Return the (X, Y) coordinate for the center point of the cell that contains the specified text.  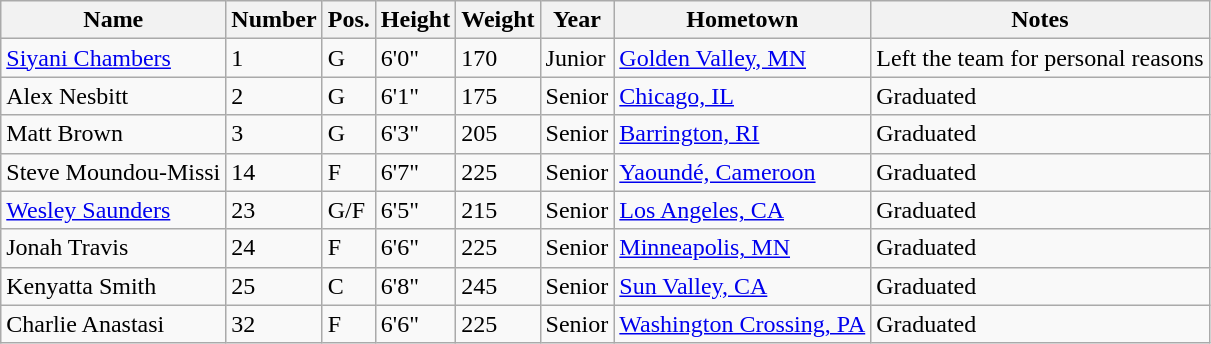
6'5" (415, 210)
Charlie Anastasi (114, 324)
Matt Brown (114, 134)
205 (498, 134)
215 (498, 210)
Pos. (348, 20)
175 (498, 96)
14 (274, 172)
6'8" (415, 286)
Chicago, IL (742, 96)
Number (274, 20)
Notes (1040, 20)
Junior (577, 58)
2 (274, 96)
Year (577, 20)
Washington Crossing, PA (742, 324)
Hometown (742, 20)
24 (274, 248)
Minneapolis, MN (742, 248)
3 (274, 134)
Alex Nesbitt (114, 96)
Sun Valley, CA (742, 286)
Barrington, RI (742, 134)
245 (498, 286)
6'7" (415, 172)
G/F (348, 210)
Los Angeles, CA (742, 210)
1 (274, 58)
Yaoundé, Cameroon (742, 172)
Kenyatta Smith (114, 286)
Weight (498, 20)
Left the team for personal reasons (1040, 58)
C (348, 286)
6'1" (415, 96)
Golden Valley, MN (742, 58)
Siyani Chambers (114, 58)
Jonah Travis (114, 248)
23 (274, 210)
Name (114, 20)
Wesley Saunders (114, 210)
32 (274, 324)
6'3" (415, 134)
6'0" (415, 58)
25 (274, 286)
Steve Moundou-Missi (114, 172)
Height (415, 20)
170 (498, 58)
